Find where the given text appears and provide that cell's center as (x, y) coordinate. 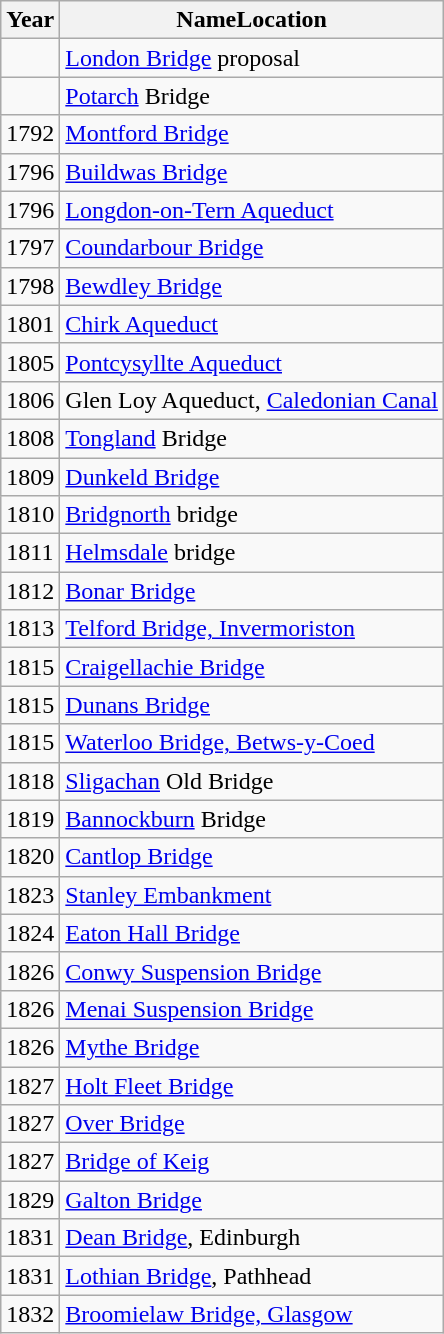
Bonar Bridge (252, 591)
Holt Fleet Bridge (252, 1085)
Bridge of Keig (252, 1162)
1798 (30, 286)
Dean Bridge, Edinburgh (252, 1238)
Bridgnorth bridge (252, 515)
Buildwas Bridge (252, 172)
Cantlop Bridge (252, 857)
Potarch Bridge (252, 96)
Sligachan Old Bridge (252, 781)
1823 (30, 895)
Conwy Suspension Bridge (252, 971)
1811 (30, 553)
Helmsdale bridge (252, 553)
Waterloo Bridge, Betws-y-Coed (252, 743)
Pontcysyllte Aqueduct (252, 362)
Galton Bridge (252, 1200)
Longdon-on-Tern Aqueduct (252, 210)
Over Bridge (252, 1124)
1832 (30, 1314)
1805 (30, 362)
1818 (30, 781)
1808 (30, 438)
Broomielaw Bridge, Glasgow (252, 1314)
Menai Suspension Bridge (252, 1009)
1810 (30, 515)
Montford Bridge (252, 134)
Bannockburn Bridge (252, 819)
1797 (30, 248)
Glen Loy Aqueduct, Caledonian Canal (252, 400)
Craigellachie Bridge (252, 667)
Chirk Aqueduct (252, 324)
London Bridge proposal (252, 58)
1824 (30, 933)
1819 (30, 819)
Eaton Hall Bridge (252, 933)
1813 (30, 629)
1792 (30, 134)
1806 (30, 400)
Dunans Bridge (252, 705)
1809 (30, 477)
Tongland Bridge (252, 438)
Lothian Bridge, Pathhead (252, 1276)
Bewdley Bridge (252, 286)
Dunkeld Bridge (252, 477)
1829 (30, 1200)
Stanley Embankment (252, 895)
NameLocation (252, 20)
1812 (30, 591)
Year (30, 20)
Mythe Bridge (252, 1047)
1820 (30, 857)
Telford Bridge, Invermoriston (252, 629)
1801 (30, 324)
Coundarbour Bridge (252, 248)
